Detect which cell encompasses the target text, then output its [x, y] center coordinate. 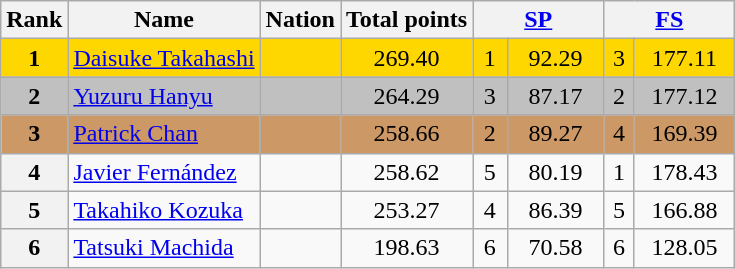
FS [670, 20]
258.66 [406, 134]
269.40 [406, 58]
Tatsuki Machida [164, 248]
177.12 [684, 96]
Daisuke Takahashi [164, 58]
198.63 [406, 248]
89.27 [556, 134]
Javier Fernández [164, 172]
264.29 [406, 96]
86.39 [556, 210]
178.43 [684, 172]
Name [164, 20]
Yuzuru Hanyu [164, 96]
80.19 [556, 172]
169.39 [684, 134]
92.29 [556, 58]
177.11 [684, 58]
SP [538, 20]
166.88 [684, 210]
Nation [300, 20]
128.05 [684, 248]
87.17 [556, 96]
258.62 [406, 172]
Rank [34, 20]
Patrick Chan [164, 134]
Takahiko Kozuka [164, 210]
Total points [406, 20]
70.58 [556, 248]
253.27 [406, 210]
